Detect which cell encompasses the target text, then output its (x, y) center coordinate. 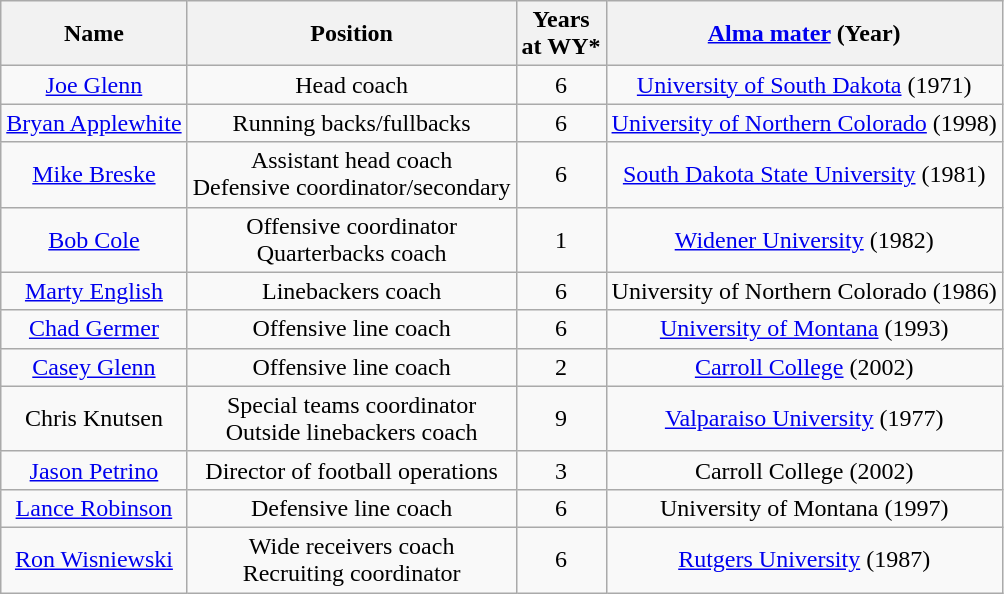
Widener University (1982) (804, 240)
Bob Cole (94, 240)
University of Montana (1993) (804, 329)
Yearsat WY* (561, 34)
Director of football operations (352, 470)
University of Montana (1997) (804, 508)
Lance Robinson (94, 508)
Special teams coordinatorOutside linebackers coach (352, 418)
Marty English (94, 291)
Joe Glenn (94, 85)
University of Northern Colorado (1998) (804, 123)
Jason Petrino (94, 470)
University of Northern Colorado (1986) (804, 291)
Assistant head coachDefensive coordinator/secondary (352, 174)
Linebackers coach (352, 291)
Bryan Applewhite (94, 123)
Offensive coordinatorQuarterbacks coach (352, 240)
Valparaiso University (1977) (804, 418)
Position (352, 34)
Chad Germer (94, 329)
Name (94, 34)
Casey Glenn (94, 367)
1 (561, 240)
Defensive line coach (352, 508)
Running backs/fullbacks (352, 123)
Ron Wisniewski (94, 560)
Alma mater (Year) (804, 34)
Mike Breske (94, 174)
Chris Knutsen (94, 418)
Wide receivers coachRecruiting coordinator (352, 560)
Rutgers University (1987) (804, 560)
3 (561, 470)
2 (561, 367)
South Dakota State University (1981) (804, 174)
Head coach (352, 85)
9 (561, 418)
University of South Dakota (1971) (804, 85)
